Locate the cell with the specified text and output its (X, Y) center coordinate. 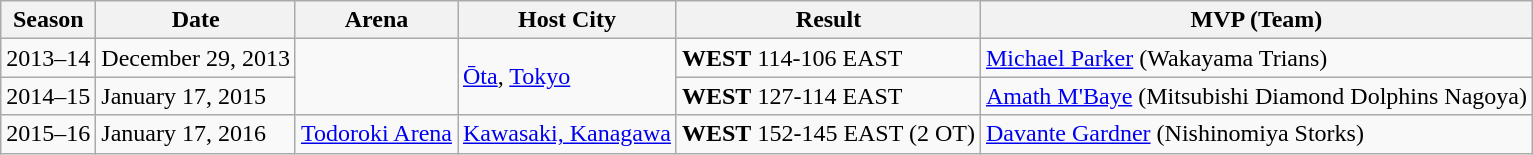
Kawasaki, Kanagawa (568, 134)
January 17, 2015 (196, 96)
Davante Gardner (Nishinomiya Storks) (1256, 134)
Todoroki Arena (376, 134)
Result (828, 20)
Host City (568, 20)
WEST 114-106 EAST (828, 58)
WEST 152-145 EAST (2 OT) (828, 134)
MVP (Team) (1256, 20)
Season (48, 20)
Amath M'Baye (Mitsubishi Diamond Dolphins Nagoya) (1256, 96)
Date (196, 20)
2014–15 (48, 96)
Ōta, Tokyo (568, 77)
Michael Parker (Wakayama Trians) (1256, 58)
2013–14 (48, 58)
2015–16 (48, 134)
WEST 127-114 EAST (828, 96)
January 17, 2016 (196, 134)
December 29, 2013 (196, 58)
Arena (376, 20)
